Scan for the cell matching the given text and deliver its (x, y) coordinate at center. 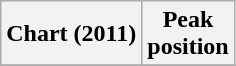
Chart (2011) (72, 34)
Peakposition (188, 34)
